Determine the [x, y] coordinate at the center of the cell enclosing the given text.  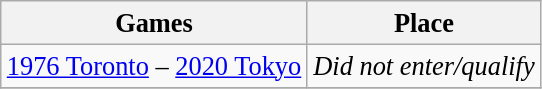
Did not enter/qualify [424, 66]
Place [424, 22]
1976 Toronto – 2020 Tokyo [154, 66]
Games [154, 22]
